Return the (x, y) coordinate for the center point of the cell that contains the specified text.  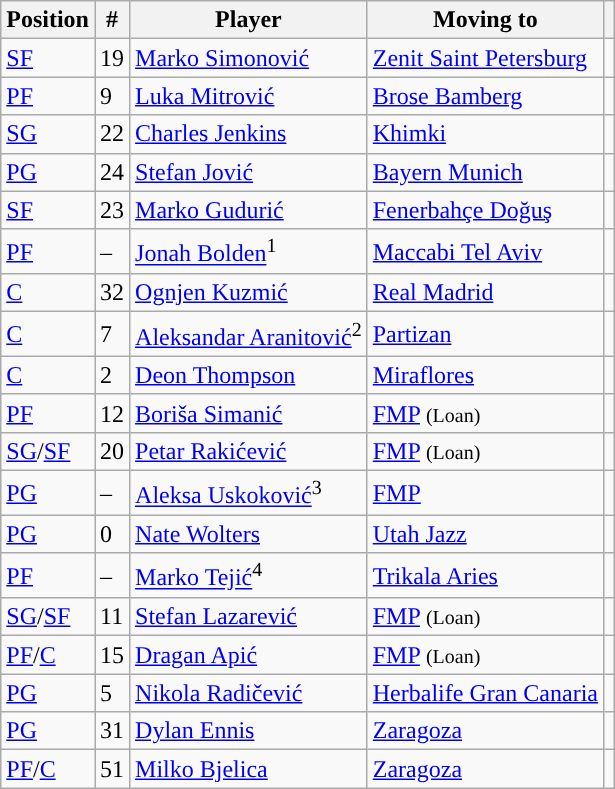
32 (112, 293)
7 (112, 334)
Maccabi Tel Aviv (485, 252)
Petar Rakićević (249, 451)
Milko Bjelica (249, 769)
Zenit Saint Petersburg (485, 58)
Khimki (485, 134)
Nikola Radičević (249, 693)
Marko Gudurić (249, 210)
Nate Wolters (249, 534)
Trikala Aries (485, 576)
Position (48, 20)
22 (112, 134)
15 (112, 655)
Dragan Apić (249, 655)
# (112, 20)
FMP (485, 492)
23 (112, 210)
Stefan Jović (249, 172)
Miraflores (485, 375)
Deon Thompson (249, 375)
Marko Simonović (249, 58)
Aleksandar Aranitović2 (249, 334)
Bayern Munich (485, 172)
Utah Jazz (485, 534)
12 (112, 413)
Player (249, 20)
24 (112, 172)
Charles Jenkins (249, 134)
19 (112, 58)
11 (112, 617)
31 (112, 731)
Aleksa Uskoković3 (249, 492)
Real Madrid (485, 293)
Stefan Lazarević (249, 617)
Brose Bamberg (485, 96)
SG (48, 134)
Luka Mitrović (249, 96)
Fenerbahçe Doğuş (485, 210)
20 (112, 451)
Moving to (485, 20)
Herbalife Gran Canaria (485, 693)
Boriša Simanić (249, 413)
Dylan Ennis (249, 731)
Jonah Bolden1 (249, 252)
5 (112, 693)
0 (112, 534)
Marko Tejić4 (249, 576)
Ognjen Kuzmić (249, 293)
Partizan (485, 334)
9 (112, 96)
2 (112, 375)
51 (112, 769)
